Capture the cell that displays the provided text and extract its (x, y) central coordinate. 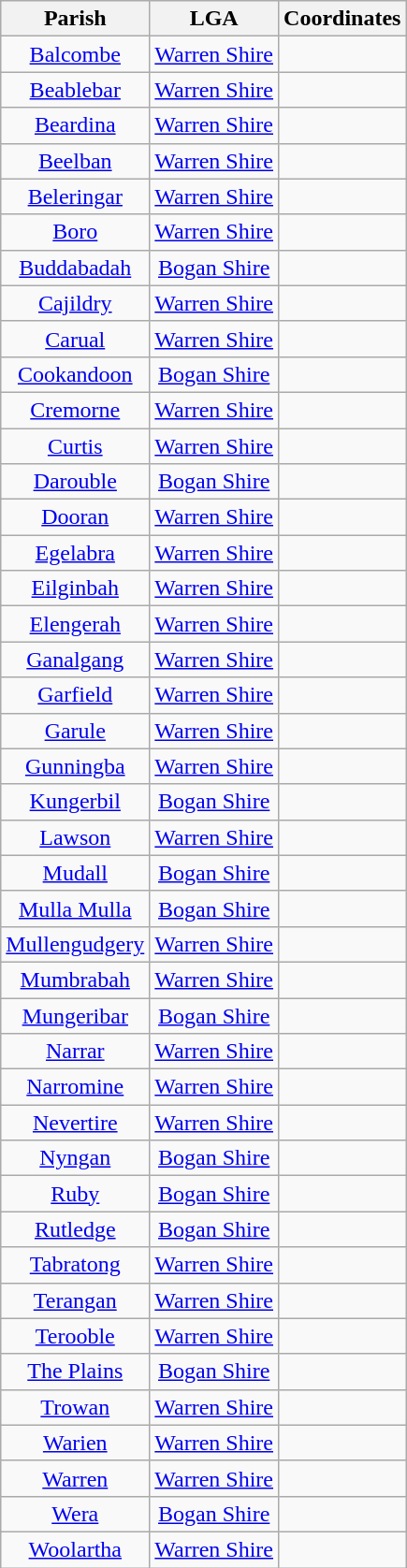
Darouble (75, 482)
Balcombe (75, 54)
Ruby (75, 1194)
Beardina (75, 125)
Mumbrabah (75, 980)
Dooran (75, 517)
LGA (214, 19)
Narromine (75, 1087)
Beablebar (75, 90)
Parish (75, 19)
Cremorne (75, 410)
Beleringar (75, 196)
Narrar (75, 1052)
Beelban (75, 161)
Mullengudgery (75, 944)
Warien (75, 1443)
Garfield (75, 695)
Terooble (75, 1336)
Rutledge (75, 1229)
Curtis (75, 446)
Eilginbah (75, 588)
Warren (75, 1478)
Kungerbil (75, 802)
Elengerah (75, 624)
Buddabadah (75, 268)
Gunningba (75, 766)
Egelabra (75, 553)
The Plains (75, 1372)
Trowan (75, 1407)
Tabratong (75, 1265)
Mudall (75, 873)
Mungeribar (75, 1015)
Wera (75, 1514)
Mulla Mulla (75, 908)
Nevertire (75, 1123)
Cajildry (75, 303)
Carual (75, 339)
Coordinates (342, 19)
Terangan (75, 1300)
Nyngan (75, 1158)
Garule (75, 731)
Ganalgang (75, 660)
Woolartha (75, 1549)
Lawson (75, 837)
Boro (75, 232)
Cookandoon (75, 374)
